Return (X, Y) of the center of cell containing provided text 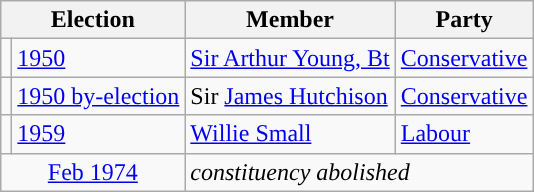
Party (464, 20)
constituency abolished (359, 172)
1959 (98, 134)
Member (290, 20)
Labour (464, 134)
1950 (98, 58)
Sir James Hutchison (290, 96)
Willie Small (290, 134)
1950 by-election (98, 96)
Feb 1974 (93, 172)
Election (93, 20)
Sir Arthur Young, Bt (290, 58)
